From the cell containing the given text, extract its center point as [x, y] coordinate. 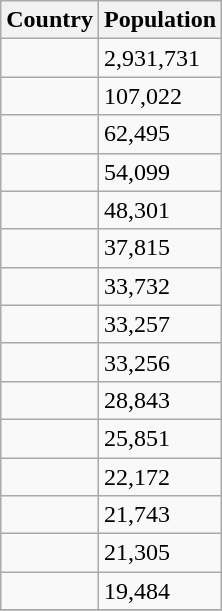
21,305 [160, 553]
Country [50, 20]
22,172 [160, 477]
28,843 [160, 400]
33,732 [160, 286]
21,743 [160, 515]
48,301 [160, 210]
107,022 [160, 96]
62,495 [160, 134]
33,257 [160, 324]
19,484 [160, 591]
Population [160, 20]
37,815 [160, 248]
54,099 [160, 172]
25,851 [160, 438]
2,931,731 [160, 58]
33,256 [160, 362]
